Locate the cell with the specified text and output its (x, y) center coordinate. 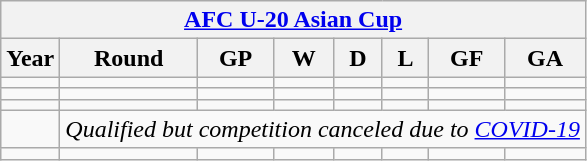
L (405, 58)
Qualified but competition canceled due to COVID-19 (323, 129)
W (304, 58)
GF (467, 58)
AFC U-20 Asian Cup (294, 20)
GP (236, 58)
GA (546, 58)
Year (30, 58)
D (358, 58)
Round (129, 58)
